Extract the (x, y) coordinate from the center of the cell holding the provided text.  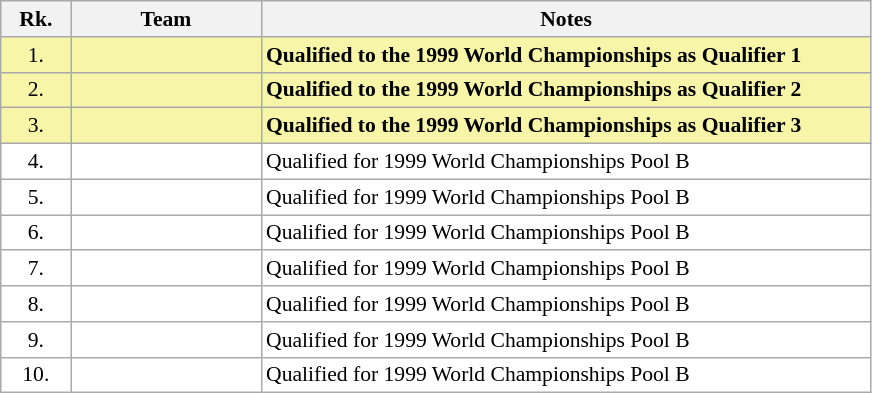
4. (36, 162)
8. (36, 304)
6. (36, 233)
9. (36, 340)
1. (36, 55)
Qualified to the 1999 World Championships as Qualifier 1 (566, 55)
Qualified to the 1999 World Championships as Qualifier 2 (566, 90)
2. (36, 90)
3. (36, 126)
10. (36, 375)
Notes (566, 19)
Qualified to the 1999 World Championships as Qualifier 3 (566, 126)
7. (36, 269)
Rk. (36, 19)
5. (36, 197)
Team (166, 19)
